Determine the (X, Y) coordinate at the center of the cell enclosing the given text.  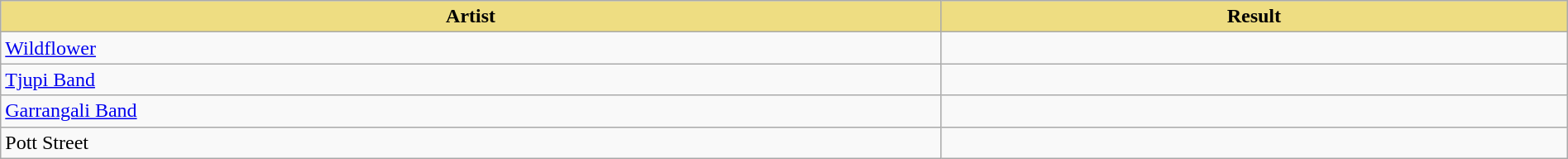
Garrangali Band (471, 111)
Artist (471, 17)
Result (1254, 17)
Wildflower (471, 48)
Pott Street (471, 142)
Tjupi Band (471, 79)
